Return the [X, Y] coordinate for the center point of the cell that contains the specified text.  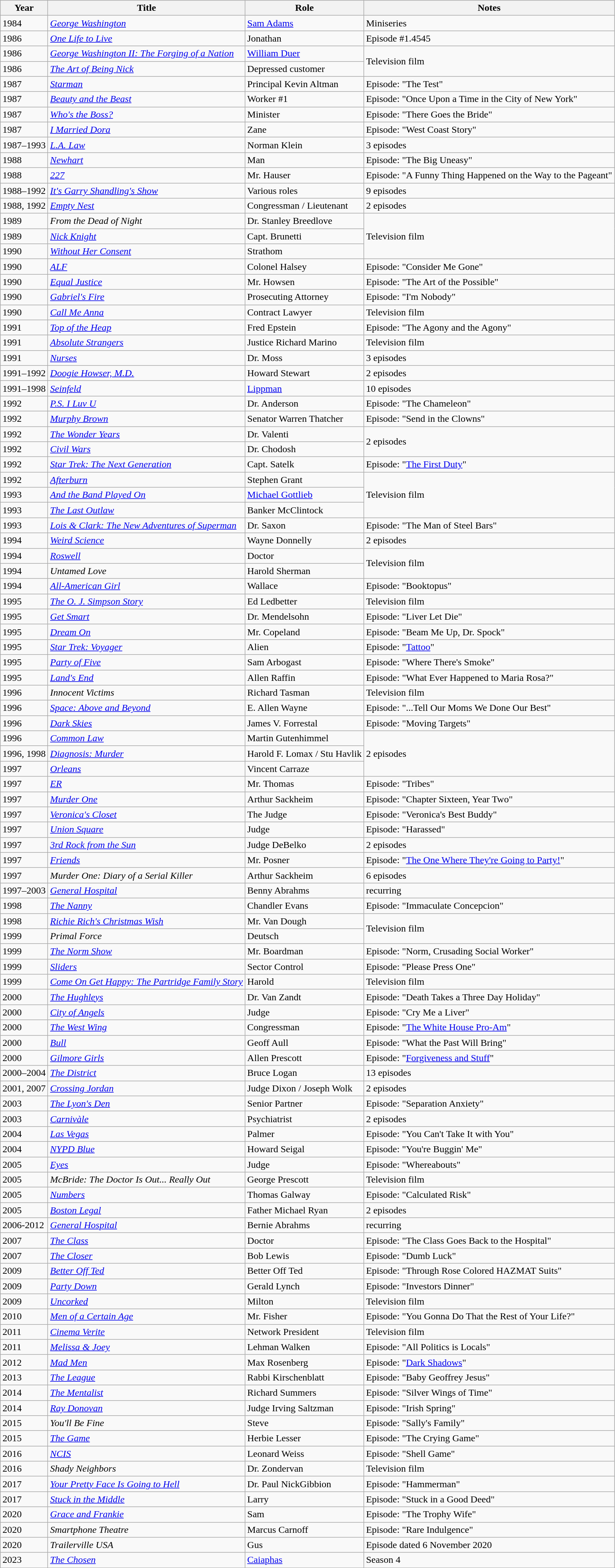
James V. Forrestal [305, 723]
Smartphone Theatre [146, 1530]
George Prescott [305, 1180]
I Married Dora [146, 130]
Notes [489, 8]
Palmer [305, 1134]
Star Trek: The Next Generation [146, 465]
1988–1992 [24, 191]
Episode: "Harassed" [489, 830]
Milton [305, 1301]
Episode: "The Big Uneasy" [489, 160]
The Lyon's Den [146, 1103]
Orleans [146, 769]
Crossing Jordan [146, 1088]
Howard Stewart [305, 373]
Space: Above and Beyond [146, 708]
Who's the Boss? [146, 114]
George Washington II: The Forging of a Nation [146, 54]
Murder One: Diary of a Serial Killer [146, 875]
Capt. Brunetti [305, 236]
Las Vegas [146, 1134]
Nurses [146, 358]
Gus [305, 1545]
Seinfeld [146, 388]
One Life to Live [146, 38]
Mad Men [146, 1362]
Grace and Frankie [146, 1514]
Episode: "Forgiveness and Stuff" [489, 1058]
Episode: "The Crying Game" [489, 1438]
Star Trek: Voyager [146, 647]
9 episodes [489, 191]
Allen Raffin [305, 678]
Steve [305, 1423]
Episode: "Irish Spring" [489, 1408]
Bob Lewis [305, 1256]
Worker #1 [305, 99]
Episode: "Cry Me a Liver" [489, 1012]
Stuck in the Middle [146, 1499]
Gerald Lynch [305, 1286]
Sam Adams [305, 23]
Top of the Heap [146, 327]
Mr. Howsen [305, 282]
Episode: "The Art of the Possible" [489, 282]
Justice Richard Marino [305, 343]
Episode: "You Gonna Do That the Rest of Your Life?" [489, 1317]
Episode: "There Goes the Bride" [489, 114]
2000–2004 [24, 1073]
2010 [24, 1317]
The Norm Show [146, 952]
Sector Control [305, 967]
Episode: "You're Buggin' Me" [489, 1149]
Various roles [305, 191]
Dr. Moss [305, 358]
Depressed customer [305, 69]
Benny Abrahms [305, 890]
Come On Get Happy: The Partridge Family Story [146, 982]
Newhart [146, 160]
Friends [146, 860]
Mr. Van Dough [305, 921]
Episode: "Baby Geoffrey Jesus" [489, 1377]
Dr. Paul NickGibbion [305, 1484]
Your Pretty Face Is Going to Hell [146, 1484]
The Class [146, 1241]
L.A. Law [146, 145]
City of Angels [146, 1012]
Wayne Donnelly [305, 541]
Episode: "Send in the Clowns" [489, 419]
Geoff Aull [305, 1043]
Sam Arbogast [305, 662]
Psychiatrist [305, 1119]
Episode: "Veronica's Best Buddy" [489, 814]
Congressman / Lieutenant [305, 206]
10 episodes [489, 388]
George Washington [146, 23]
Strathom [305, 251]
Alien [305, 647]
Banker McClintock [305, 510]
Harold [305, 982]
Senator Warren Thatcher [305, 419]
Absolute Strangers [146, 343]
All-American Girl [146, 586]
Richard Tasman [305, 693]
Episode: "A Funny Thing Happened on the Way to the Pageant" [489, 175]
Wallace [305, 586]
Larry [305, 1499]
Melissa & Joey [146, 1347]
Colonel Halsey [305, 267]
And the Band Played On [146, 495]
Fred Epstein [305, 327]
Episode: "The Trophy Wife" [489, 1514]
ALF [146, 267]
Episode dated 6 November 2020 [489, 1545]
Get Smart [146, 616]
Party of Five [146, 662]
Episode: "Chapter Sixteen, Year Two" [489, 799]
Allen Prescott [305, 1058]
Caiaphas [305, 1560]
Mr. Fisher [305, 1317]
Episode: "West Coast Story" [489, 130]
Year [24, 8]
2001, 2007 [24, 1088]
NCIS [146, 1454]
Episode: "Hammerman" [489, 1484]
2023 [24, 1560]
Judge Dixon / Joseph Wolk [305, 1088]
Dr. Stanley Breedlove [305, 221]
It's Garry Shandling's Show [146, 191]
Boston Legal [146, 1210]
Sam [305, 1514]
Harold F. Lomax / Stu Havlik [305, 754]
Minister [305, 114]
Starman [146, 84]
The League [146, 1377]
Episode: "Investors Dinner" [489, 1286]
Dr. Valenti [305, 434]
Cinema Verite [146, 1332]
Judge Irving Saltzman [305, 1408]
Season 4 [489, 1560]
Dr. Chodosh [305, 449]
The Hughleys [146, 997]
Episode: "Norm, Crusading Social Worker" [489, 952]
Dr. Anderson [305, 403]
2013 [24, 1377]
Episode: "What Ever Happened to Maria Rosa?" [489, 678]
Mr. Posner [305, 860]
1996, 1998 [24, 754]
1984 [24, 23]
McBride: The Doctor Is Out... Really Out [146, 1180]
Episode: "Dark Shadows" [489, 1362]
Common Law [146, 738]
Episode: "I'm Nobody" [489, 297]
The Mentalist [146, 1392]
Mr. Boardman [305, 952]
Roswell [146, 556]
Dream On [146, 632]
Weird Science [146, 541]
Rabbi Kirschenblatt [305, 1377]
Party Down [146, 1286]
Lois & Clark: The New Adventures of Superman [146, 525]
Episode: "Immaculate Concepcion" [489, 906]
Dr. Mendelsohn [305, 616]
Richard Summers [305, 1392]
Bull [146, 1043]
1987–1993 [24, 145]
Murder One [146, 799]
Episode #1.4545 [489, 38]
13 episodes [489, 1073]
Episode: "Separation Anxiety" [489, 1103]
Harold Sherman [305, 571]
Deutsch [305, 936]
Episode: "Please Press One" [489, 967]
Herbie Lesser [305, 1438]
2006-2012 [24, 1225]
P.S. I Luv U [146, 403]
The Game [146, 1438]
Norman Klein [305, 145]
The Chosen [146, 1560]
Mr. Hauser [305, 175]
Episode: "Rare Indulgence" [489, 1530]
Call Me Anna [146, 312]
Title [146, 8]
Diagnosis: Murder [146, 754]
1991–1992 [24, 373]
Afterburn [146, 480]
1997–2003 [24, 890]
Veronica's Closet [146, 814]
Primal Force [146, 936]
Episode: "All Politics is Locals" [489, 1347]
Episode: "Shell Game" [489, 1454]
Innocent Victims [146, 693]
Max Rosenberg [305, 1362]
Mr. Thomas [305, 784]
Murphy Brown [146, 419]
Nick Knight [146, 236]
Beauty and the Beast [146, 99]
E. Allen Wayne [305, 708]
1991–1998 [24, 388]
Episode: "Silver Wings of Time" [489, 1392]
1988, 1992 [24, 206]
Episode: "Calculated Risk" [489, 1195]
Gabriel's Fire [146, 297]
Trailerville USA [146, 1545]
You'll Be Fine [146, 1423]
Ray Donovan [146, 1408]
Contract Lawyer [305, 312]
2012 [24, 1362]
Doogie Howser, M.D. [146, 373]
Ed Ledbetter [305, 601]
Eyes [146, 1165]
Empty Nest [146, 206]
Episode: "Death Takes a Three Day Holiday" [489, 997]
Untamed Love [146, 571]
Equal Justice [146, 282]
Episode: "The Man of Steel Bars" [489, 525]
Mr. Copeland [305, 632]
The Judge [305, 814]
Vincent Carraze [305, 769]
Episode: "Whereabouts" [489, 1165]
Gilmore Girls [146, 1058]
Thomas Galway [305, 1195]
Network President [305, 1332]
Howard Seigal [305, 1149]
Role [305, 8]
Union Square [146, 830]
Episode: "Dumb Luck" [489, 1256]
Marcus Carnoff [305, 1530]
Episode: "Tribes" [489, 784]
Stephen Grant [305, 480]
Episode: "Where There's Smoke" [489, 662]
Dr. Saxon [305, 525]
Jonathan [305, 38]
The District [146, 1073]
The Closer [146, 1256]
Episode: "Through Rose Colored HAZMAT Suits" [489, 1271]
Land's End [146, 678]
Episode: "The Test" [489, 84]
Episode: "You Can't Take It with You" [489, 1134]
Principal Kevin Altman [305, 84]
Episode: "The One Where They're Going to Party!" [489, 860]
Episode: "Consider Me Gone" [489, 267]
Lippman [305, 388]
Episode: "The Chameleon" [489, 403]
Episode: "What the Past Will Bring" [489, 1043]
Judge DeBelko [305, 845]
Episode: "Once Upon a Time in the City of New York" [489, 99]
Episode: "Booktopus" [489, 586]
Martin Gutenhimmel [305, 738]
The O. J. Simpson Story [146, 601]
The Art of Being Nick [146, 69]
Episode: "Moving Targets" [489, 723]
Numbers [146, 1195]
Michael Gottlieb [305, 495]
Civil Wars [146, 449]
Father Michael Ryan [305, 1210]
The Wonder Years [146, 434]
Bernie Abrahms [305, 1225]
Episode: "Tattoo" [489, 647]
Dark Skies [146, 723]
Dr. Van Zandt [305, 997]
The Nanny [146, 906]
Episode: "Beam Me Up, Dr. Spock" [489, 632]
Dr. Zondervan [305, 1469]
Episode: "The First Duty" [489, 465]
Uncorked [146, 1301]
Miniseries [489, 23]
NYPD Blue [146, 1149]
Without Her Consent [146, 251]
Bruce Logan [305, 1073]
Man [305, 160]
Shady Neighbors [146, 1469]
Episode: "...Tell Our Moms We Done Our Best" [489, 708]
Episode: "Sally's Family" [489, 1423]
Capt. Satelk [305, 465]
Episode: "The Agony and the Agony" [489, 327]
Prosecuting Attorney [305, 297]
Episode: "Liver Let Die" [489, 616]
Episode: "The White House Pro-Am" [489, 1027]
Congressman [305, 1027]
ER [146, 784]
3rd Rock from the Sun [146, 845]
Chandler Evans [305, 906]
Leonard Weiss [305, 1454]
Richie Rich's Christmas Wish [146, 921]
227 [146, 175]
The West Wing [146, 1027]
6 episodes [489, 875]
Episode: "The Class Goes Back to the Hospital" [489, 1241]
Men of a Certain Age [146, 1317]
Carnivàle [146, 1119]
The Last Outlaw [146, 510]
William Duer [305, 54]
Lehman Walken [305, 1347]
Episode: "Stuck in a Good Deed" [489, 1499]
Zane [305, 130]
Senior Partner [305, 1103]
Sliders [146, 967]
From the Dead of Night [146, 221]
